Return [x, y] of the center of cell containing provided text 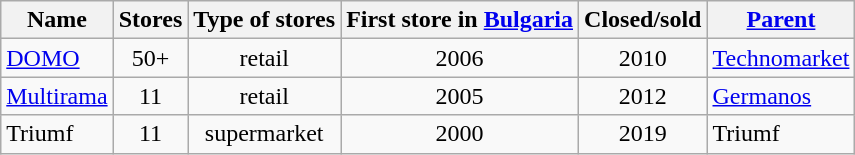
Stores [150, 20]
50+ [150, 58]
First store in Bulgaria [460, 20]
2012 [643, 96]
supermarket [264, 134]
Name [57, 20]
2000 [460, 134]
Germanos [781, 96]
Parent [781, 20]
Multirama [57, 96]
Closed/sold [643, 20]
2006 [460, 58]
2005 [460, 96]
2019 [643, 134]
Technomarket [781, 58]
DOMO [57, 58]
Type of stores [264, 20]
2010 [643, 58]
